Output the [X, Y] coordinate of the center of the cell containing the given text.  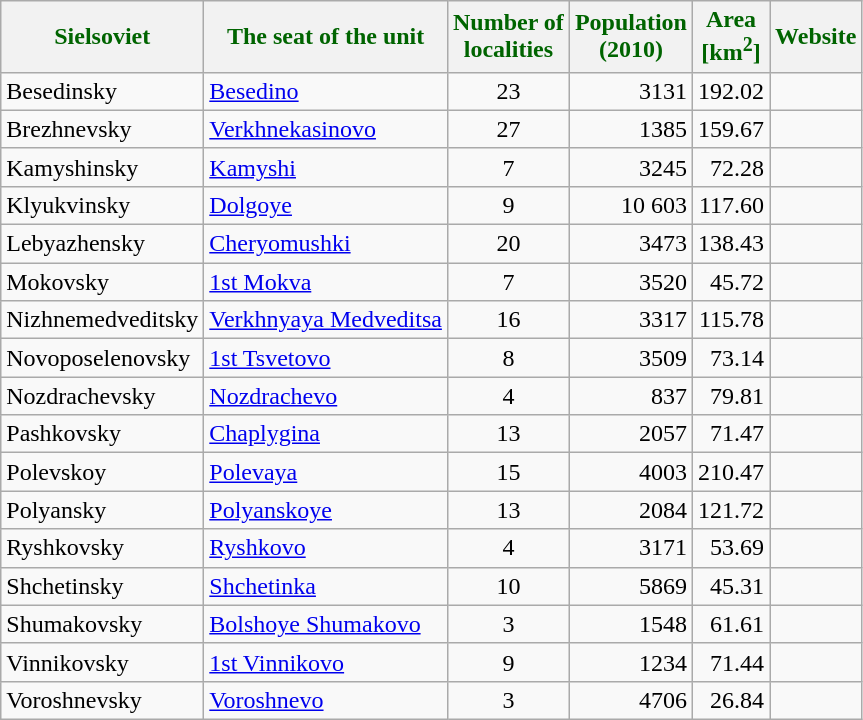
Besedino [326, 91]
20 [508, 244]
Voroshnevo [326, 700]
Area[km2] [730, 37]
3171 [630, 548]
Nozdrachevo [326, 396]
837 [630, 396]
71.44 [730, 662]
Chaplygina [326, 434]
Pashkovsky [102, 434]
4003 [630, 472]
3245 [630, 167]
121.72 [730, 510]
Polevskoy [102, 472]
Shumakovsky [102, 624]
159.67 [730, 129]
1548 [630, 624]
The seat of the unit [326, 37]
Klyukvinsky [102, 205]
Bolshoye Shumakovo [326, 624]
3520 [630, 282]
Number of localities [508, 37]
45.31 [730, 586]
27 [508, 129]
Nozdrachevsky [102, 396]
Verkhnyaya Medveditsa [326, 320]
Mokovsky [102, 282]
3131 [630, 91]
3473 [630, 244]
26.84 [730, 700]
1st Vinnikovo [326, 662]
Cheryomushki [326, 244]
210.47 [730, 472]
16 [508, 320]
115.78 [730, 320]
Shchetinka [326, 586]
Brezhnevsky [102, 129]
73.14 [730, 358]
45.72 [730, 282]
Ryshkovo [326, 548]
1385 [630, 129]
Besedinsky [102, 91]
Polyanskoye [326, 510]
Vinnikovsky [102, 662]
2084 [630, 510]
Shchetinsky [102, 586]
Kamyshi [326, 167]
138.43 [730, 244]
5869 [630, 586]
192.02 [730, 91]
Ryshkovsky [102, 548]
2057 [630, 434]
Voroshnevsky [102, 700]
1234 [630, 662]
4706 [630, 700]
1st Mokva [326, 282]
Population(2010) [630, 37]
Kamyshinsky [102, 167]
117.60 [730, 205]
61.61 [730, 624]
Polyansky [102, 510]
Verkhnekasinovo [326, 129]
72.28 [730, 167]
10 [508, 586]
53.69 [730, 548]
Website [816, 37]
Nizhnemedveditsky [102, 320]
Dolgoye [326, 205]
71.47 [730, 434]
Novoposelenovsky [102, 358]
10 603 [630, 205]
79.81 [730, 396]
3509 [630, 358]
1st Tsvetovo [326, 358]
Polevaya [326, 472]
Sielsoviet [102, 37]
15 [508, 472]
3317 [630, 320]
8 [508, 358]
23 [508, 91]
Lebyazhensky [102, 244]
